Find where the given text appears and provide that cell's center as [x, y] coordinate. 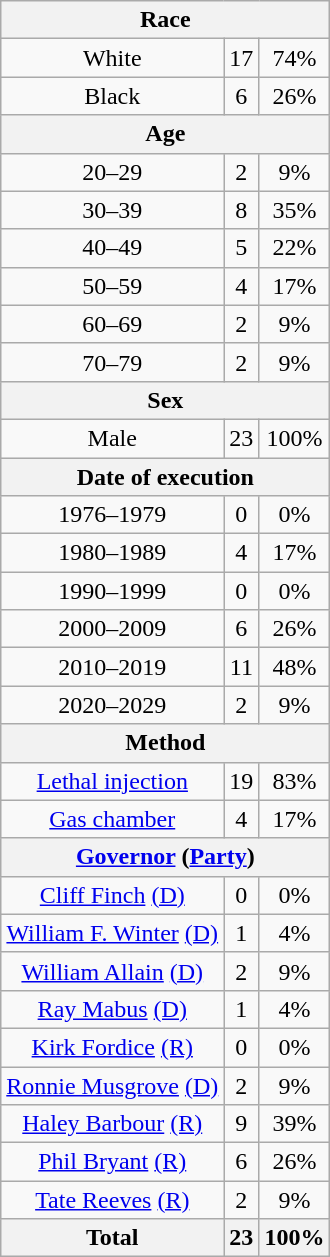
Cliff Finch (D) [112, 895]
30–39 [112, 210]
Male [112, 438]
83% [294, 781]
White [112, 58]
2020–2029 [112, 705]
Gas chamber [112, 819]
Total [112, 1238]
48% [294, 667]
19 [242, 781]
39% [294, 1124]
Tate Reeves (R) [112, 1200]
20–29 [112, 172]
Race [166, 20]
Ray Mabus (D) [112, 1009]
11 [242, 667]
Date of execution [166, 477]
William Allain (D) [112, 971]
1980–1989 [112, 553]
60–69 [112, 324]
2000–2009 [112, 629]
17 [242, 58]
Sex [166, 400]
9 [242, 1124]
40–49 [112, 248]
2010–2019 [112, 667]
Kirk Fordice (R) [112, 1047]
22% [294, 248]
Black [112, 96]
35% [294, 210]
1990–1999 [112, 591]
74% [294, 58]
Ronnie Musgrove (D) [112, 1085]
Lethal injection [112, 781]
5 [242, 248]
Haley Barbour (R) [112, 1124]
8 [242, 210]
Age [166, 134]
50–59 [112, 286]
70–79 [112, 362]
William F. Winter (D) [112, 933]
Phil Bryant (R) [112, 1162]
1976–1979 [112, 515]
Method [166, 743]
Governor (Party) [166, 857]
